Search for the cell housing the specified text and yield its [X, Y] center coordinate. 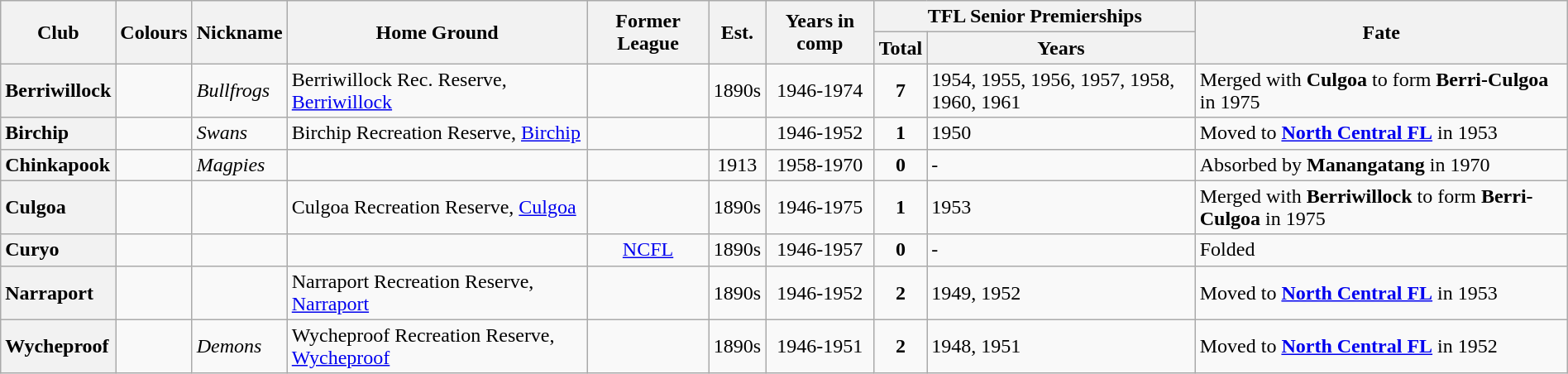
TFL Senior Premierships [1035, 17]
Club [58, 32]
Absorbed by Manangatang in 1970 [1381, 165]
Swans [240, 133]
Years in comp [820, 32]
1953 [1062, 207]
Berriwillock [58, 91]
Wycheproof Recreation Reserve, Wycheproof [437, 346]
1913 [737, 165]
Culgoa Recreation Reserve, Culgoa [437, 207]
Fate [1381, 32]
Narraport [58, 293]
7 [901, 91]
NCFL [648, 250]
Merged with Berriwillock to form Berri-Culgoa in 1975 [1381, 207]
1958-1970 [820, 165]
Culgoa [58, 207]
1946-1975 [820, 207]
Moved to North Central FL in 1952 [1381, 346]
Demons [240, 346]
Birchip [58, 133]
Curyo [58, 250]
Birchip Recreation Reserve, Birchip [437, 133]
Home Ground [437, 32]
Magpies [240, 165]
1948, 1951 [1062, 346]
Berriwillock Rec. Reserve, Berriwillock [437, 91]
1946-1974 [820, 91]
1950 [1062, 133]
Folded [1381, 250]
Colours [154, 32]
Former League [648, 32]
1946-1957 [820, 250]
Merged with Culgoa to form Berri-Culgoa in 1975 [1381, 91]
1954, 1955, 1956, 1957, 1958, 1960, 1961 [1062, 91]
Wycheproof [58, 346]
Nickname [240, 32]
Bullfrogs [240, 91]
Years [1062, 48]
Total [901, 48]
1949, 1952 [1062, 293]
1946-1951 [820, 346]
Est. [737, 32]
Chinkapook [58, 165]
Narraport Recreation Reserve, Narraport [437, 293]
